Determine the [X, Y] coordinate at the center of the cell enclosing the given text.  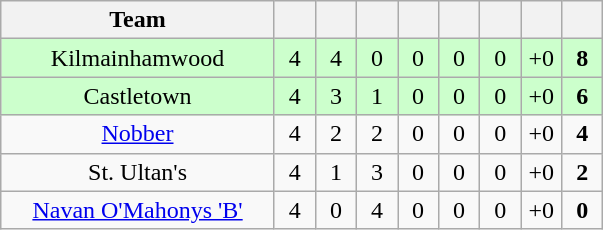
6 [582, 96]
Kilmainhamwood [138, 58]
8 [582, 58]
Nobber [138, 134]
Team [138, 20]
Castletown [138, 96]
Navan O'Mahonys 'B' [138, 210]
St. Ultan's [138, 172]
